Extract the (X, Y) coordinate from the center of the cell holding the provided text.  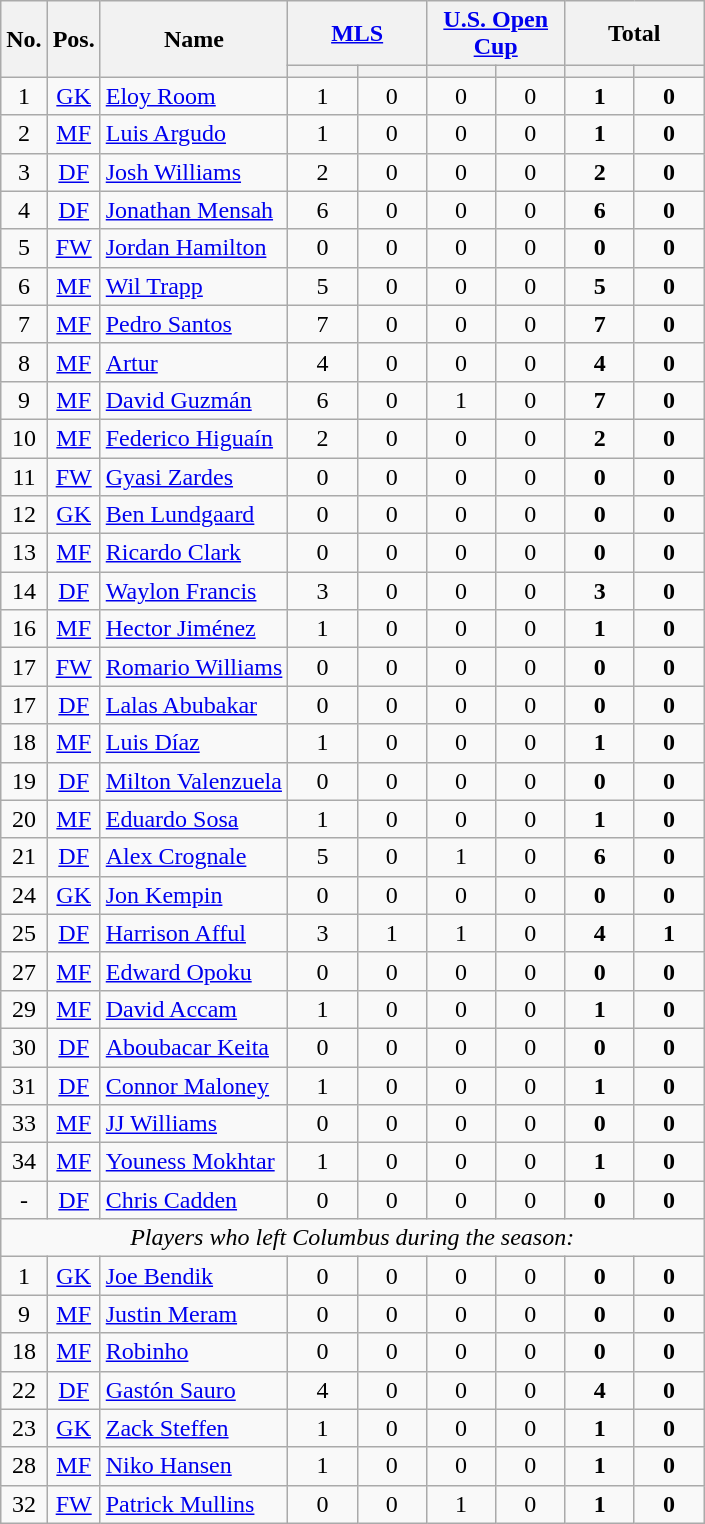
Zack Steffen (194, 1428)
Niko Hansen (194, 1466)
Joe Bendik (194, 1276)
Youness Mokhtar (194, 1162)
Jonathan Mensah (194, 210)
Waylon Francis (194, 591)
21 (24, 857)
23 (24, 1428)
11 (24, 477)
Chris Cadden (194, 1200)
Eduardo Sosa (194, 819)
13 (24, 553)
Milton Valenzuela (194, 781)
20 (24, 819)
34 (24, 1162)
Gastón Sauro (194, 1390)
14 (24, 591)
Name (194, 39)
Luis Díaz (194, 743)
Wil Trapp (194, 286)
Hector Jiménez (194, 629)
Artur (194, 362)
Justin Meram (194, 1314)
10 (24, 438)
24 (24, 895)
31 (24, 1085)
Eloy Room (194, 96)
Edward Opoku (194, 971)
8 (24, 362)
Pos. (74, 39)
16 (24, 629)
25 (24, 933)
29 (24, 1009)
- (24, 1200)
Jon Kempin (194, 895)
27 (24, 971)
JJ Williams (194, 1124)
12 (24, 515)
Aboubacar Keita (194, 1047)
28 (24, 1466)
Players who left Columbus during the season: (352, 1238)
No. (24, 39)
David Accam (194, 1009)
Pedro Santos (194, 324)
Patrick Mullins (194, 1504)
MLS (358, 34)
Josh Williams (194, 172)
Ricardo Clark (194, 553)
Gyasi Zardes (194, 477)
Connor Maloney (194, 1085)
U.S. Open Cup (496, 34)
30 (24, 1047)
Lalas Abubakar (194, 705)
32 (24, 1504)
Jordan Hamilton (194, 248)
Total (634, 34)
Luis Argudo (194, 134)
Romario Williams (194, 667)
Alex Crognale (194, 857)
33 (24, 1124)
Robinho (194, 1352)
19 (24, 781)
22 (24, 1390)
Harrison Afful (194, 933)
David Guzmán (194, 400)
Ben Lundgaard (194, 515)
Federico Higuaín (194, 438)
